Capture the cell that displays the provided text and extract its [x, y] central coordinate. 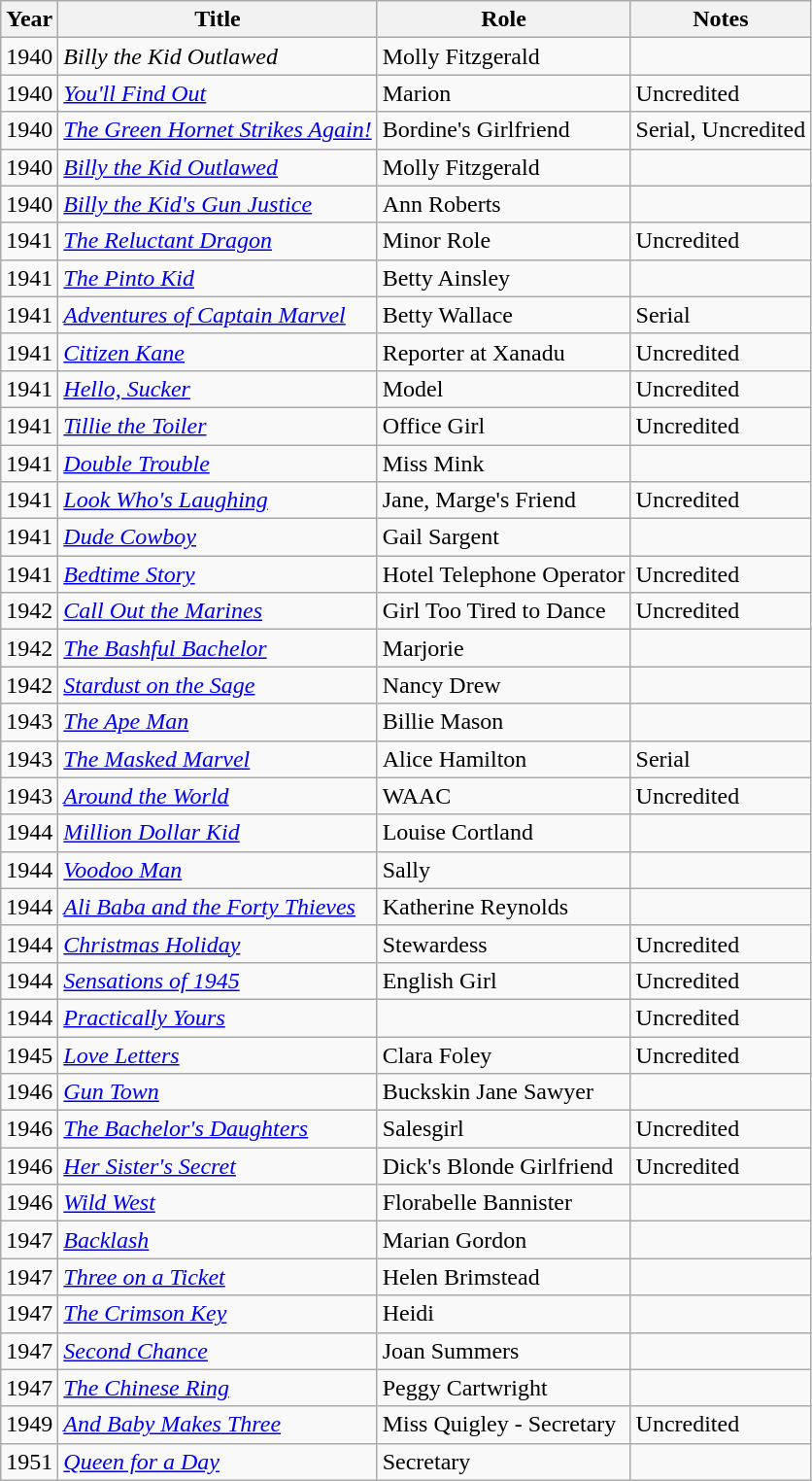
The Green Hornet Strikes Again! [218, 130]
Voodoo Man [218, 870]
Salesgirl [503, 1129]
Joan Summers [503, 1351]
Backlash [218, 1240]
Look Who's Laughing [218, 500]
The Crimson Key [218, 1314]
Heidi [503, 1314]
The Bachelor's Daughters [218, 1129]
Ann Roberts [503, 204]
1949 [29, 1425]
Marjorie [503, 648]
The Reluctant Dragon [218, 241]
Three on a Ticket [218, 1277]
The Chinese Ring [218, 1388]
Buckskin Jane Sawyer [503, 1092]
Adventures of Captain Marvel [218, 315]
Bedtime Story [218, 574]
Alice Hamilton [503, 759]
Stardust on the Sage [218, 685]
Dick's Blonde Girlfriend [503, 1166]
1951 [29, 1462]
The Masked Marvel [218, 759]
Practically Yours [218, 1017]
Her Sister's Secret [218, 1166]
Marian Gordon [503, 1240]
Tillie the Toiler [218, 426]
English Girl [503, 981]
Secretary [503, 1462]
Office Girl [503, 426]
Million Dollar Kid [218, 833]
Minor Role [503, 241]
Jane, Marge's Friend [503, 500]
Role [503, 19]
Gail Sargent [503, 537]
Dude Cowboy [218, 537]
Katherine Reynolds [503, 907]
Bordine's Girlfriend [503, 130]
Citizen Kane [218, 352]
Betty Ainsley [503, 278]
Wild West [218, 1203]
Billy the Kid's Gun Justice [218, 204]
Miss Mink [503, 464]
WAAC [503, 796]
Around the World [218, 796]
Hello, Sucker [218, 389]
The Bashful Bachelor [218, 648]
Hotel Telephone Operator [503, 574]
The Pinto Kid [218, 278]
Miss Quigley - Secretary [503, 1425]
Reporter at Xanadu [503, 352]
Sensations of 1945 [218, 981]
Christmas Holiday [218, 944]
Peggy Cartwright [503, 1388]
Notes [721, 19]
Gun Town [218, 1092]
Betty Wallace [503, 315]
1945 [29, 1054]
Stewardess [503, 944]
Florabelle Bannister [503, 1203]
Marion [503, 93]
Ali Baba and the Forty Thieves [218, 907]
Nancy Drew [503, 685]
Second Chance [218, 1351]
Title [218, 19]
You'll Find Out [218, 93]
Helen Brimstead [503, 1277]
Girl Too Tired to Dance [503, 611]
Model [503, 389]
Billie Mason [503, 722]
Love Letters [218, 1054]
Serial, Uncredited [721, 130]
Call Out the Marines [218, 611]
Louise Cortland [503, 833]
Clara Foley [503, 1054]
Year [29, 19]
Sally [503, 870]
Queen for a Day [218, 1462]
The Ape Man [218, 722]
And Baby Makes Three [218, 1425]
Double Trouble [218, 464]
